Locate the cell with the specified text and output its [x, y] center coordinate. 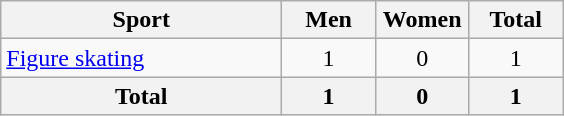
Men [329, 20]
Sport [142, 20]
Women [422, 20]
Figure skating [142, 58]
